Provide the (x, y) coordinate of the cell's center where the given text is located.  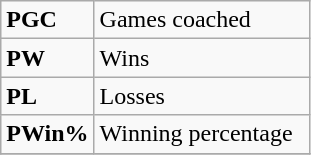
PWin% (48, 134)
Losses (202, 96)
Games coached (202, 20)
Winning percentage (202, 134)
PL (48, 96)
PW (48, 58)
Wins (202, 58)
PGC (48, 20)
